From the cell containing the given text, extract its center point as [x, y] coordinate. 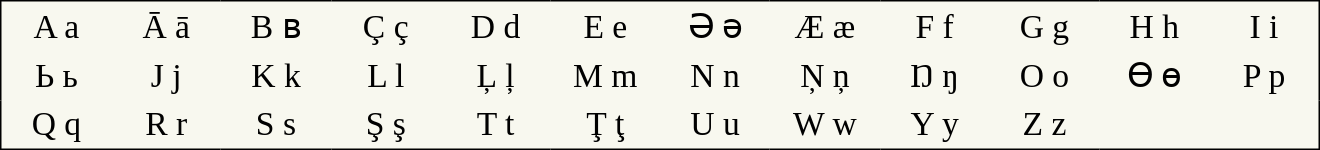
T t [496, 124]
B ʙ [276, 26]
Ɵ ɵ [1154, 76]
Ə ə [715, 26]
Ş ş [386, 124]
Ŋ ŋ [935, 76]
S s [276, 124]
O o [1045, 76]
P p [1264, 76]
M m [605, 76]
H h [1154, 26]
J j [166, 76]
Ç ç [386, 26]
Ţ ţ [605, 124]
F f [935, 26]
R r [166, 124]
Ā ā [166, 26]
I i [1264, 26]
D d [496, 26]
Z z [1045, 124]
A a [56, 26]
Q q [56, 124]
Y y [935, 124]
Ņ ņ [825, 76]
Ļ ļ [496, 76]
L l [386, 76]
E e [605, 26]
K k [276, 76]
Ь ь [56, 76]
W w [825, 124]
G g [1045, 26]
U u [715, 124]
Æ æ [825, 26]
N n [715, 76]
